Search for the cell housing the specified text and yield its (x, y) center coordinate. 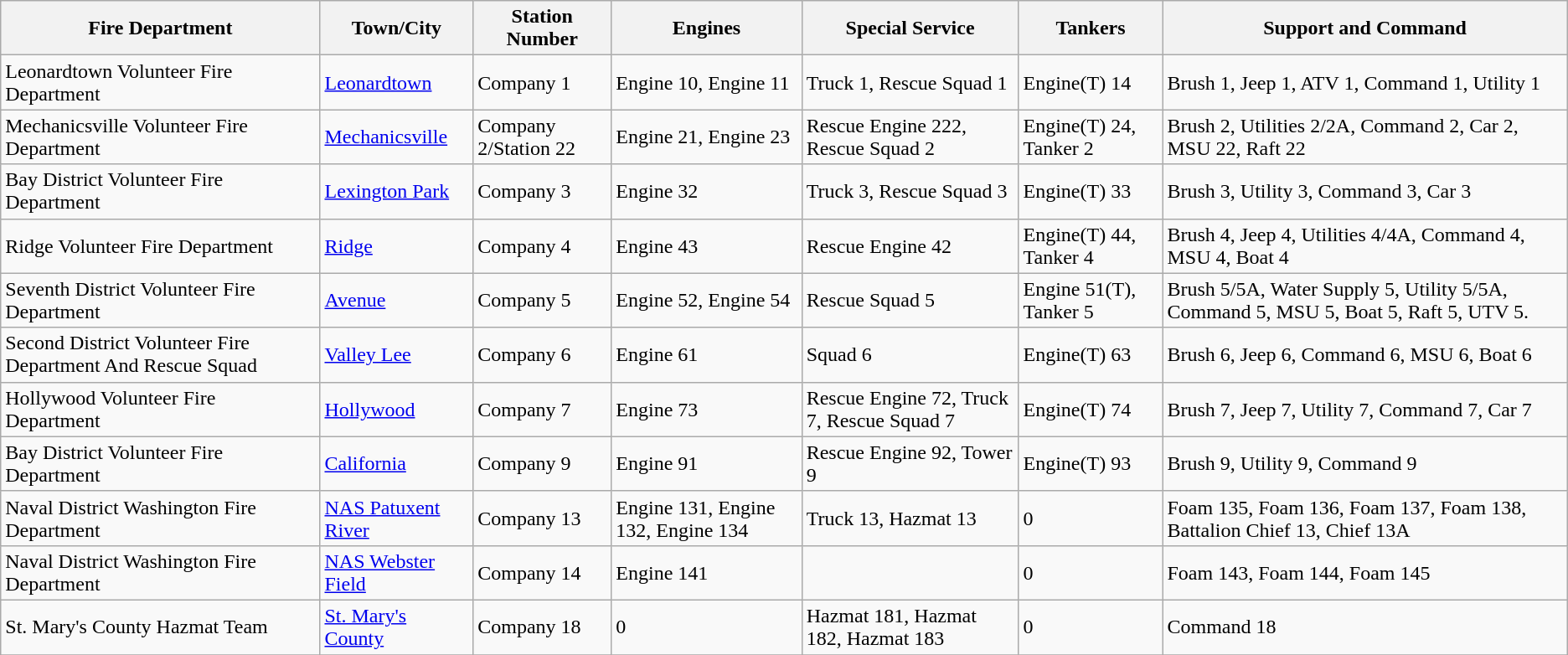
Engine 32 (707, 191)
Engine(T) 14 (1091, 82)
Rescue Engine 72, Truck 7, Rescue Squad 7 (910, 409)
Engine 52, Engine 54 (707, 300)
Hollywood Volunteer Fire Department (161, 409)
Truck 3, Rescue Squad 3 (910, 191)
Seventh District Volunteer Fire Department (161, 300)
Engine 131, Engine 132, Engine 134 (707, 518)
Engine(T) 93 (1091, 464)
Engines (707, 28)
Engine(T) 63 (1091, 355)
Company 13 (543, 518)
Avenue (397, 300)
Company 18 (543, 627)
Brush 5/5A, Water Supply 5, Utility 5/5A, Command 5, MSU 5, Boat 5, Raft 5, UTV 5. (1365, 300)
Leonardtown (397, 82)
Engine 43 (707, 246)
Second District Volunteer Fire Department And Rescue Squad (161, 355)
St. Mary's County Hazmat Team (161, 627)
Valley Lee (397, 355)
Ridge (397, 246)
Engine 61 (707, 355)
Fire Department (161, 28)
Ridge Volunteer Fire Department (161, 246)
Engine 91 (707, 464)
Company 1 (543, 82)
Truck 13, Hazmat 13 (910, 518)
Rescue Engine 42 (910, 246)
Company 14 (543, 573)
Special Service (910, 28)
Town/City (397, 28)
Hollywood (397, 409)
Engine 10, Engine 11 (707, 82)
Foam 143, Foam 144, Foam 145 (1365, 573)
NAS Patuxent River (397, 518)
Engine 141 (707, 573)
Company 9 (543, 464)
Squad 6 (910, 355)
Engine(T) 33 (1091, 191)
Mechanicsville (397, 137)
Truck 1, Rescue Squad 1 (910, 82)
Company 2/Station 22 (543, 137)
Tankers (1091, 28)
Command 18 (1365, 627)
Mechanicsville Volunteer Fire Department (161, 137)
California (397, 464)
Brush 2, Utilities 2/2A, Command 2, Car 2, MSU 22, Raft 22 (1365, 137)
Brush 4, Jeep 4, Utilities 4/4A, Command 4, MSU 4, Boat 4 (1365, 246)
Engine 51(T), Tanker 5 (1091, 300)
Station Number (543, 28)
NAS Webster Field (397, 573)
Engine 73 (707, 409)
Support and Command (1365, 28)
Leonardtown Volunteer Fire Department (161, 82)
Engine 21, Engine 23 (707, 137)
Brush 6, Jeep 6, Command 6, MSU 6, Boat 6 (1365, 355)
Rescue Engine 92, Tower 9 (910, 464)
Brush 3, Utility 3, Command 3, Car 3 (1365, 191)
Engine(T) 74 (1091, 409)
Lexington Park (397, 191)
Engine(T) 44, Tanker 4 (1091, 246)
Company 3 (543, 191)
Hazmat 181, Hazmat 182, Hazmat 183 (910, 627)
St. Mary's County (397, 627)
Company 4 (543, 246)
Company 6 (543, 355)
Engine(T) 24, Tanker 2 (1091, 137)
Rescue Squad 5 (910, 300)
Rescue Engine 222, Rescue Squad 2 (910, 137)
Foam 135, Foam 136, Foam 137, Foam 138, Battalion Chief 13, Chief 13A (1365, 518)
Company 7 (543, 409)
Brush 1, Jeep 1, ATV 1, Command 1, Utility 1 (1365, 82)
Company 5 (543, 300)
Brush 9, Utility 9, Command 9 (1365, 464)
Brush 7, Jeep 7, Utility 7, Command 7, Car 7 (1365, 409)
